Capture the cell that displays the provided text and extract its (X, Y) central coordinate. 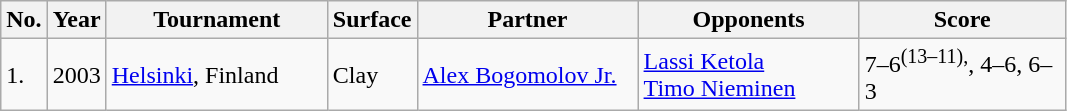
Clay (372, 75)
Alex Bogomolov Jr. (528, 75)
1. (24, 75)
Surface (372, 20)
Partner (528, 20)
Score (962, 20)
2003 (76, 75)
Lassi Ketola Timo Nieminen (748, 75)
Helsinki, Finland (216, 75)
7–6(13–11),, 4–6, 6–3 (962, 75)
Tournament (216, 20)
Year (76, 20)
Opponents (748, 20)
No. (24, 20)
